From the cell containing the given text, extract its center point as [x, y] coordinate. 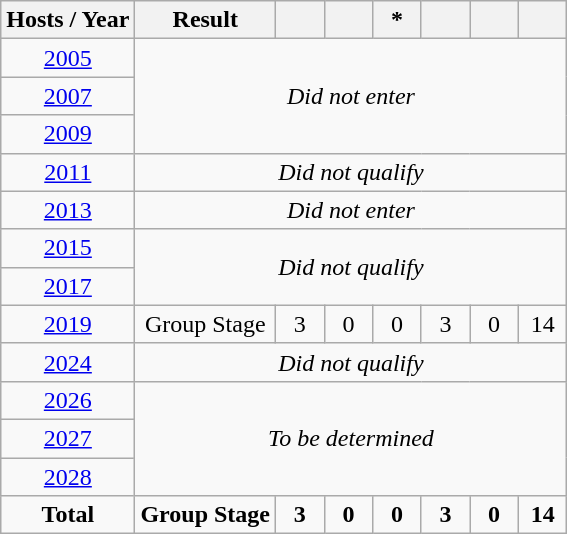
2015 [68, 248]
* [398, 20]
2028 [68, 477]
2005 [68, 58]
2026 [68, 400]
2024 [68, 362]
2027 [68, 438]
Total [68, 515]
2009 [68, 134]
2013 [68, 210]
2017 [68, 286]
2019 [68, 324]
Result [206, 20]
To be determined [351, 438]
2007 [68, 96]
Hosts / Year [68, 20]
2011 [68, 172]
